Extract the [X, Y] coordinate from the center of the cell holding the provided text.  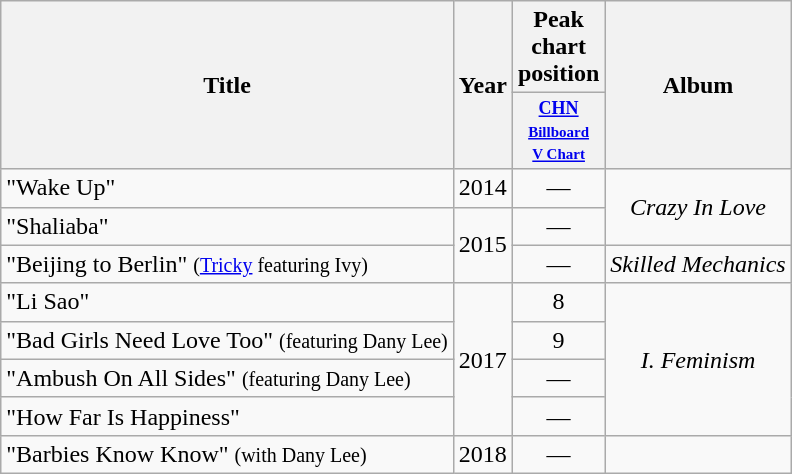
"Li Sao" [228, 302]
Year [482, 85]
Title [228, 85]
"Shaliaba" [228, 226]
"Barbies Know Know" (with Dany Lee) [228, 454]
Peak chart position [558, 47]
"Ambush On All Sides" (featuring Dany Lee) [228, 378]
2015 [482, 245]
8 [558, 302]
Skilled Mechanics [698, 264]
2017 [482, 359]
CHNBillboard V Chart [558, 131]
2018 [482, 454]
"How Far Is Happiness" [228, 416]
9 [558, 340]
I. Feminism [698, 359]
"Bad Girls Need Love Too" (featuring Dany Lee) [228, 340]
Album [698, 85]
"Beijing to Berlin" (Tricky featuring Ivy) [228, 264]
"Wake Up" [228, 188]
Crazy In Love [698, 207]
2014 [482, 188]
